Output the [x, y] coordinate of the center of the cell containing the given text.  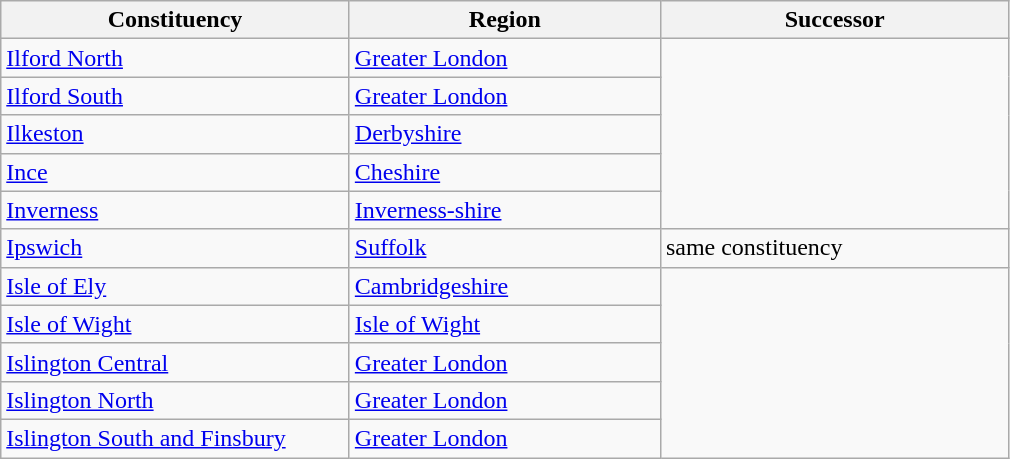
Cambridgeshire [504, 286]
Ipswich [176, 248]
Inverness [176, 210]
Islington North [176, 400]
Derbyshire [504, 134]
Successor [834, 20]
Isle of Ely [176, 286]
Cheshire [504, 172]
Islington South and Finsbury [176, 438]
Region [504, 20]
Ilkeston [176, 134]
Inverness-shire [504, 210]
Constituency [176, 20]
Ilford South [176, 96]
Ince [176, 172]
same constituency [834, 248]
Ilford North [176, 58]
Suffolk [504, 248]
Islington Central [176, 362]
